Detect which cell encompasses the target text, then output its (X, Y) center coordinate. 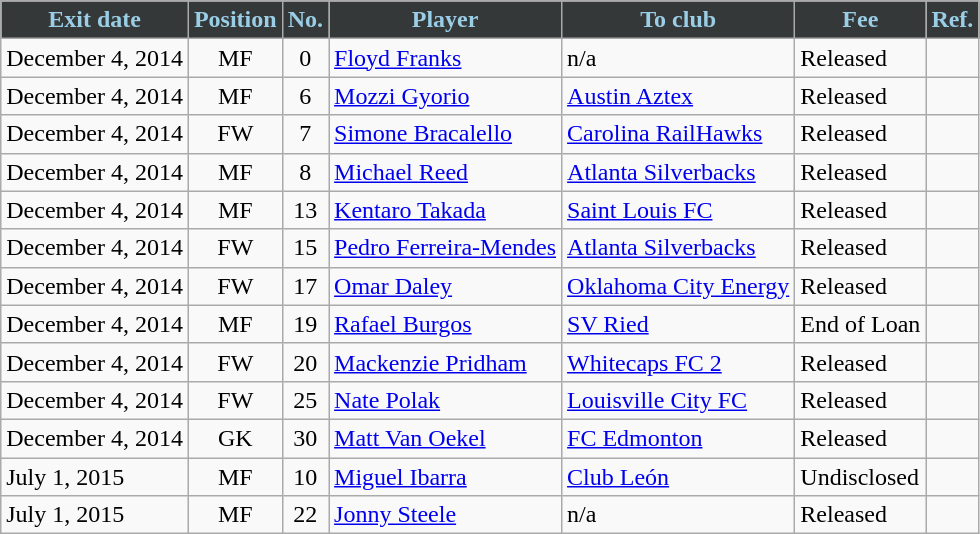
Saint Louis FC (678, 210)
Exit date (95, 20)
30 (305, 438)
Undisclosed (860, 477)
15 (305, 248)
Floyd Franks (446, 58)
17 (305, 286)
Oklahoma City Energy (678, 286)
6 (305, 96)
FC Edmonton (678, 438)
Matt Van Oekel (446, 438)
8 (305, 172)
SV Ried (678, 324)
Pedro Ferreira-Mendes (446, 248)
Miguel Ibarra (446, 477)
End of Loan (860, 324)
Simone Bracalello (446, 134)
22 (305, 515)
Nate Polak (446, 400)
Mackenzie Pridham (446, 362)
Jonny Steele (446, 515)
Club León (678, 477)
Position (235, 20)
No. (305, 20)
19 (305, 324)
Austin Aztex (678, 96)
Louisville City FC (678, 400)
7 (305, 134)
Omar Daley (446, 286)
Mozzi Gyorio (446, 96)
To club (678, 20)
Whitecaps FC 2 (678, 362)
Rafael Burgos (446, 324)
13 (305, 210)
Kentaro Takada (446, 210)
0 (305, 58)
20 (305, 362)
25 (305, 400)
Michael Reed (446, 172)
Ref. (952, 20)
Player (446, 20)
GK (235, 438)
10 (305, 477)
Fee (860, 20)
Carolina RailHawks (678, 134)
